Output the [x, y] coordinate of the center of the cell containing the given text.  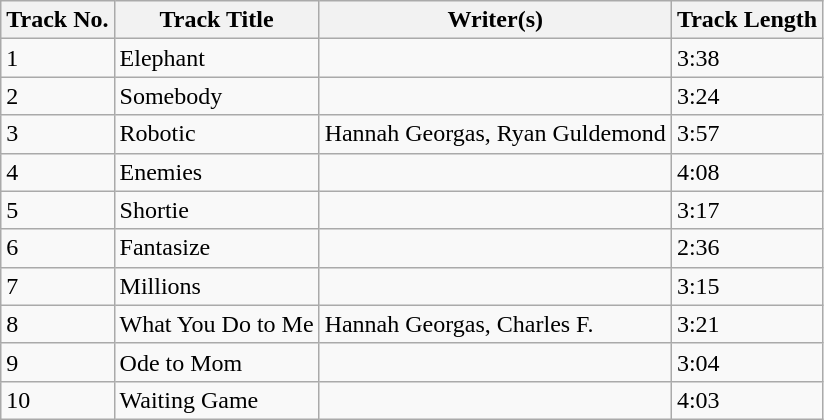
3:21 [746, 324]
Somebody [216, 96]
Enemies [216, 172]
What You Do to Me [216, 324]
7 [58, 286]
Robotic [216, 134]
Hannah Georgas, Charles F. [495, 324]
9 [58, 362]
Track No. [58, 20]
Waiting Game [216, 400]
3:38 [746, 58]
10 [58, 400]
3:17 [746, 210]
2:36 [746, 248]
Millions [216, 286]
Elephant [216, 58]
3:57 [746, 134]
3:24 [746, 96]
Writer(s) [495, 20]
8 [58, 324]
Fantasize [216, 248]
4:08 [746, 172]
6 [58, 248]
Track Length [746, 20]
5 [58, 210]
Ode to Mom [216, 362]
4 [58, 172]
1 [58, 58]
Hannah Georgas, Ryan Guldemond [495, 134]
2 [58, 96]
3:15 [746, 286]
3:04 [746, 362]
4:03 [746, 400]
Track Title [216, 20]
Shortie [216, 210]
3 [58, 134]
